Determine the (x, y) coordinate at the center of the cell enclosing the given text.  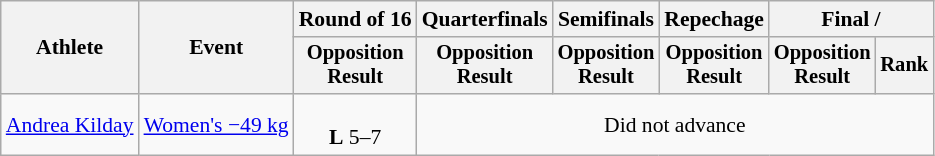
Rank (904, 66)
Semifinals (606, 19)
L 5–7 (356, 124)
Athlete (70, 48)
Did not advance (675, 124)
Quarterfinals (485, 19)
Repechage (714, 19)
Andrea Kilday (70, 124)
Final / (851, 19)
Event (216, 48)
Women's −49 kg (216, 124)
Round of 16 (356, 19)
